Identify which cell holds the provided text, then report its (x, y) central coordinate. 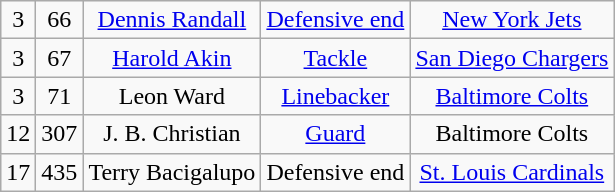
12 (18, 134)
St. Louis Cardinals (512, 172)
Leon Ward (172, 96)
Terry Bacigalupo (172, 172)
17 (18, 172)
New York Jets (512, 20)
307 (60, 134)
Harold Akin (172, 58)
J. B. Christian (172, 134)
71 (60, 96)
Dennis Randall (172, 20)
Tackle (336, 58)
Linebacker (336, 96)
67 (60, 58)
San Diego Chargers (512, 58)
66 (60, 20)
435 (60, 172)
Guard (336, 134)
